Provide the [x, y] coordinate of the cell's center where the given text is located.  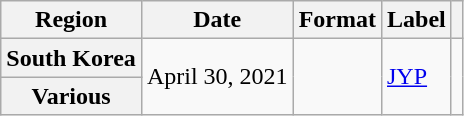
Region [72, 20]
Date [217, 20]
South Korea [72, 58]
Various [72, 96]
Label [416, 20]
Format [337, 20]
JYP [416, 77]
April 30, 2021 [217, 77]
